Determine the [X, Y] coordinate at the center of the cell enclosing the given text.  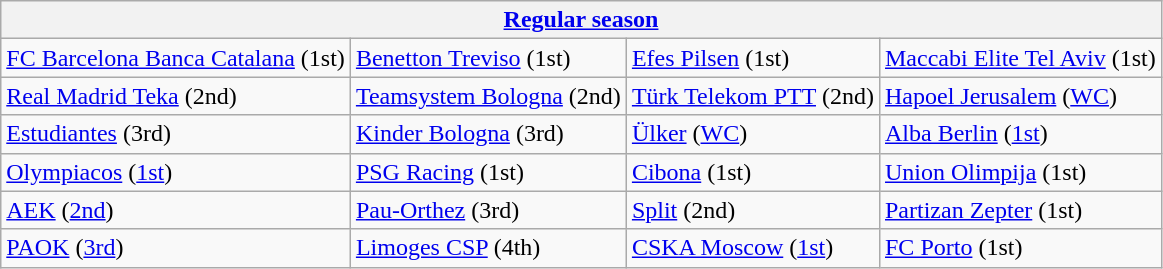
AEK (2nd) [176, 210]
Limoges CSP (4th) [488, 248]
Türk Telekom PTT (2nd) [752, 96]
Teamsystem Bologna (2nd) [488, 96]
Union Olimpija (1st) [1020, 172]
PSG Racing (1st) [488, 172]
Ülker (WC) [752, 134]
Pau-Orthez (3rd) [488, 210]
Hapoel Jerusalem (WC) [1020, 96]
Efes Pilsen (1st) [752, 58]
Split (2nd) [752, 210]
Cibona (1st) [752, 172]
Kinder Bologna (3rd) [488, 134]
Maccabi Elite Tel Aviv (1st) [1020, 58]
CSKA Moscow (1st) [752, 248]
Alba Berlin (1st) [1020, 134]
Benetton Treviso (1st) [488, 58]
Estudiantes (3rd) [176, 134]
Olympiacos (1st) [176, 172]
Real Madrid Teka (2nd) [176, 96]
Regular season [582, 20]
FC Porto (1st) [1020, 248]
PAOK (3rd) [176, 248]
FC Barcelona Banca Catalana (1st) [176, 58]
Partizan Zepter (1st) [1020, 210]
